Provide the [x, y] coordinate of the cell's center where the given text is located.  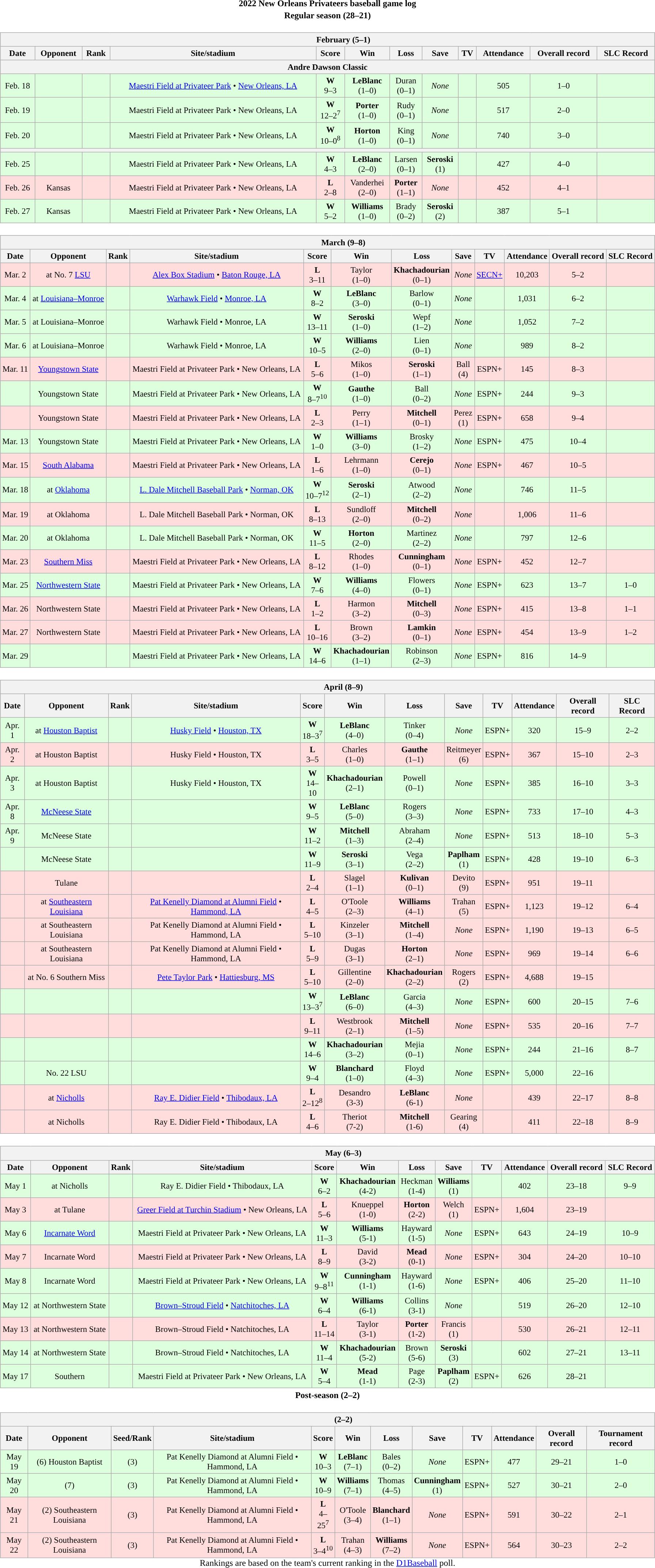
W11–5 [317, 538]
Mitchell(1–4) [414, 930]
6–2 [578, 298]
Collins(3-1) [417, 1306]
530 [525, 1329]
13–11 [630, 1352]
Trahan(5) [463, 906]
W14–10 [312, 783]
May 19 [14, 1462]
23–18 [576, 1186]
O'Toole(3–4) [353, 1515]
Andre Dawson Classic [327, 67]
24–19 [576, 1233]
May 3 [15, 1209]
L11–14 [325, 1329]
2–3 [632, 754]
(6) Houston Baptist [69, 1462]
Seroski(1) [440, 164]
LeBlanc(6-1) [414, 1097]
L2–3 [317, 418]
LeBlanc(5–0) [355, 811]
L2–4 [312, 882]
February (5–1) [327, 39]
477 [514, 1462]
Tinker(0–4) [414, 730]
22–16 [583, 1073]
387 [503, 211]
Porter(1–0) [367, 110]
Horton(2–1) [414, 953]
at No. 7 LSU [68, 275]
Devito(9) [463, 882]
Gillentine(2–0) [355, 977]
6–4 [632, 906]
Feb. 25 [18, 164]
Brown(3–2) [361, 632]
W9–4 [312, 1073]
Mar. 13 [15, 442]
Mitchell(0–2) [422, 514]
May (6–3) [327, 1153]
8–3 [578, 369]
L9–11 [312, 1026]
Perry(1–1) [361, 418]
Mar. 29 [15, 656]
428 [534, 859]
406 [525, 1281]
Francis(1) [453, 1329]
30–22 [561, 1515]
643 [525, 1233]
Cunningham(1-1) [367, 1281]
535 [534, 1026]
Apr. 2 [12, 754]
Seed/Rank [132, 1439]
King(0–1) [406, 135]
Abraham(2–4) [414, 836]
Desandro(3-3) [355, 1097]
W5–4 [325, 1376]
Mar. 5 [15, 322]
12–6 [578, 538]
Rhodes(1–0) [361, 561]
LeBlanc(1–0) [367, 86]
23–19 [576, 1209]
W8–2 [317, 298]
19–14 [583, 953]
1,052 [527, 322]
Horton(1–0) [367, 135]
May 14 [15, 1352]
8–2 [578, 346]
W9–811 [325, 1281]
Southern [70, 1376]
Mikos(1–0) [361, 369]
439 [534, 1097]
Khachadourian(4-2) [367, 1186]
Mar. 19 [15, 514]
427 [503, 164]
Khachadourian(1–1) [361, 656]
Knueppel(1-0) [367, 1209]
145 [527, 369]
Khachadourian(2–1) [355, 783]
Apr. 3 [12, 783]
13–7 [578, 585]
Mead(0-1) [417, 1257]
19–10 [583, 859]
1–1 [631, 609]
Kinzeler(3–1) [355, 930]
W6–2 [325, 1186]
L10–16 [317, 632]
25–20 [576, 1281]
20–16 [583, 1026]
W10–9 [323, 1485]
Mar. 27 [15, 632]
Brosky(1–2) [422, 442]
W1–0 [317, 442]
12–10 [630, 1306]
564 [514, 1545]
May 20 [14, 1485]
Martinez(2–2) [422, 538]
9–4 [578, 418]
Williams(1–0) [367, 211]
28–21 [576, 1376]
24–20 [576, 1257]
4–1 [564, 187]
626 [525, 1376]
Seroski(3) [453, 1352]
Seroski(1–1) [422, 369]
30–23 [561, 1545]
746 [527, 490]
454 [527, 632]
Floyd(4–3) [414, 1073]
Mar. 20 [15, 538]
Slagel(1–1) [355, 882]
Westbrook(2–1) [355, 1026]
W11–9 [312, 859]
at No. 6 Southern Miss [67, 977]
Ball(0–2) [422, 393]
517 [503, 110]
Dugas(3–1) [355, 953]
Vanderhei(2–0) [367, 187]
658 [527, 418]
415 [527, 609]
Mejia(0–1) [414, 1050]
W12–27 [330, 110]
March (9–8) [327, 242]
11–5 [578, 490]
Garcia(4–3) [414, 1001]
Alex Box Stadium • Baton Rouge, LA [216, 275]
Mitchell(1–5) [414, 1026]
W4–3 [330, 164]
May 17 [15, 1376]
12–11 [630, 1329]
969 [534, 953]
10–5 [578, 465]
Brady(0–2) [406, 211]
Gearing(4) [463, 1122]
30–21 [561, 1485]
19–11 [583, 882]
17–10 [583, 811]
Rogers(2) [463, 977]
Duran(0–1) [406, 86]
Horton(2–0) [361, 538]
16–10 [583, 783]
7–7 [632, 1026]
Feb. 20 [18, 135]
1–2 [631, 632]
Williams(4–1) [414, 906]
Pete Taylor Park • Hattiesburg, MS [216, 977]
13–9 [578, 632]
Williams(7–1) [353, 1485]
Barlow(0–1) [422, 298]
20–15 [583, 1001]
May 21 [14, 1515]
Sundloff(2–0) [361, 514]
May 12 [15, 1306]
Porter(1-2) [417, 1329]
Williams(2–0) [361, 346]
Tournament record [621, 1439]
3–0 [564, 135]
Feb. 18 [18, 86]
11–10 [630, 1281]
Powell(0–1) [414, 783]
Apr. 1 [12, 730]
W11–2 [312, 836]
Taylor(3-1) [367, 1329]
29–21 [561, 1462]
5,000 [534, 1073]
740 [503, 135]
Feb. 26 [18, 187]
6–3 [632, 859]
385 [534, 783]
Larsen(0–1) [406, 164]
9–3 [578, 393]
989 [527, 346]
3–3 [632, 783]
L2–128 [312, 1097]
W18–37 [312, 730]
L1–2 [317, 609]
W10–08 [330, 135]
10–10 [630, 1257]
505 [503, 86]
2–1 [621, 1515]
411 [534, 1122]
Mar. 26 [15, 609]
(7) [69, 1485]
W9–5 [312, 811]
April (8–9) [327, 687]
22–18 [583, 1122]
W10–5 [317, 346]
W13–37 [312, 1001]
5–1 [564, 211]
Mitchell(1–3) [355, 836]
Gauthe(1–1) [414, 754]
LeBlanc(7–1) [353, 1462]
7–6 [632, 1001]
Seroski(2–1) [361, 490]
Apr. 8 [12, 811]
Blanchard(1–0) [355, 1073]
SECN+ [489, 275]
W9–3 [330, 86]
Kulivan(0–1) [414, 882]
10,203 [527, 275]
Gauthe(1–0) [361, 393]
Thomas(4–5) [391, 1485]
Seroski(2) [440, 211]
Mitchell(1-6) [414, 1122]
Lien(0–1) [422, 346]
15–10 [583, 754]
Tulane [67, 882]
Blanchard(1–1) [391, 1515]
Williams(1) [453, 1186]
Page(2-3) [417, 1376]
8–7 [632, 1050]
Atwood(2–2) [422, 490]
1,006 [527, 514]
513 [534, 836]
797 [527, 538]
1,031 [527, 298]
L1–6 [317, 465]
May 6 [15, 1233]
Williams(6-1) [367, 1306]
W6–4 [325, 1306]
Seroski(3–1) [355, 859]
South Alabama [68, 465]
W11–3 [325, 1233]
Bales(0–2) [391, 1462]
L8–13 [317, 514]
Robinson(2–3) [422, 656]
951 [534, 882]
4–3 [632, 811]
5–2 [578, 275]
Apr. 9 [12, 836]
13–8 [578, 609]
623 [527, 585]
W8–710 [317, 393]
1,604 [525, 1209]
Ball(4) [463, 369]
527 [514, 1485]
Mar. 18 [15, 490]
Rogers(3–3) [414, 811]
15–9 [583, 730]
Taylor(1–0) [361, 275]
8–9 [632, 1122]
6–6 [632, 953]
591 [514, 1515]
W5–2 [330, 211]
Hayward(1-5) [417, 1233]
6–5 [632, 930]
Mar. 25 [15, 585]
27–21 [576, 1352]
26–21 [576, 1329]
Mar. 11 [15, 369]
602 [525, 1352]
Paplham(2) [453, 1376]
4–0 [564, 164]
Feb. 19 [18, 110]
LeBlanc(3–0) [361, 298]
Perez(1) [463, 418]
8–8 [632, 1097]
Cunningham(1) [437, 1485]
Lamkin(0–1) [422, 632]
L4–257 [323, 1515]
L3–5 [312, 754]
Porter(1–1) [406, 187]
Trahan(4–3) [353, 1545]
May 22 [14, 1545]
LeBlanc(4–0) [355, 730]
Mar. 23 [15, 561]
Mitchell(0–3) [422, 609]
Heckman(1-4) [417, 1186]
Williams(7–2) [391, 1545]
19–12 [583, 906]
O'Toole(2–3) [355, 906]
Hayward(1-6) [417, 1281]
L8–12 [317, 561]
1,190 [534, 930]
LeBlanc(2–0) [367, 164]
Mar. 4 [15, 298]
367 [534, 754]
7–2 [578, 322]
W13–11 [317, 322]
at Tulane [70, 1209]
Theriot(7-2) [355, 1122]
14–9 [578, 656]
Charles(1–0) [355, 754]
304 [525, 1257]
Flowers(0–1) [422, 585]
26–20 [576, 1306]
Feb. 27 [18, 211]
Mead(1-1) [367, 1376]
L5–9 [312, 953]
Lehrmann(1–0) [361, 465]
Khachadourian(3–2) [355, 1050]
LeBlanc(6–0) [355, 1001]
22–17 [583, 1097]
21–16 [583, 1050]
Williams(4–0) [361, 585]
10–9 [630, 1233]
12–7 [578, 561]
May 8 [15, 1281]
Cerejo(0–1) [422, 465]
18–10 [583, 836]
Khachadourian(5-2) [367, 1352]
L2–8 [330, 187]
467 [527, 465]
David(3-2) [367, 1257]
816 [527, 656]
4,688 [534, 977]
19–13 [583, 930]
W11–4 [325, 1352]
May 13 [15, 1329]
Paplham(1) [463, 859]
Mar. 15 [15, 465]
Vega(2–2) [414, 859]
11–6 [578, 514]
Williams(3–0) [361, 442]
Horton(2-2) [417, 1209]
Brown(5-6) [417, 1352]
1,123 [534, 906]
W10–3 [323, 1462]
Seroski(1–0) [361, 322]
Wepf(1–2) [422, 322]
Cunningham(0–1) [422, 561]
W7–6 [317, 585]
600 [534, 1001]
5–3 [632, 836]
L3–410 [323, 1545]
L8–9 [325, 1257]
Harmon(3–2) [361, 609]
L3–11 [317, 275]
519 [525, 1306]
W10–712 [317, 490]
L4–6 [312, 1122]
Southern Miss [68, 561]
Mar. 6 [15, 346]
Mitchell(0–1) [422, 418]
May 7 [15, 1257]
320 [534, 730]
(2–2) [327, 1420]
No. 22 LSU [67, 1073]
Khachadourian(2–2) [414, 977]
L4–5 [312, 906]
733 [534, 811]
Welch(1) [453, 1209]
Williams(5-1) [367, 1233]
May 1 [15, 1186]
Khachadourian(0–1) [422, 275]
475 [527, 442]
10–4 [578, 442]
Rudy(0–1) [406, 110]
Greer Field at Turchin Stadium • New Orleans, LA [222, 1209]
Reitmeyer(6) [463, 754]
9–9 [630, 1186]
402 [525, 1186]
Mar. 2 [15, 275]
19–15 [583, 977]
